Identify which cell holds the provided text, then report its [x, y] central coordinate. 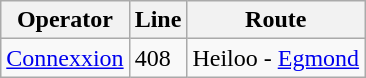
Operator [65, 20]
Heiloo - Egmond [276, 58]
Connexxion [65, 58]
Line [158, 20]
Route [276, 20]
408 [158, 58]
